Search for the cell housing the specified text and yield its (x, y) center coordinate. 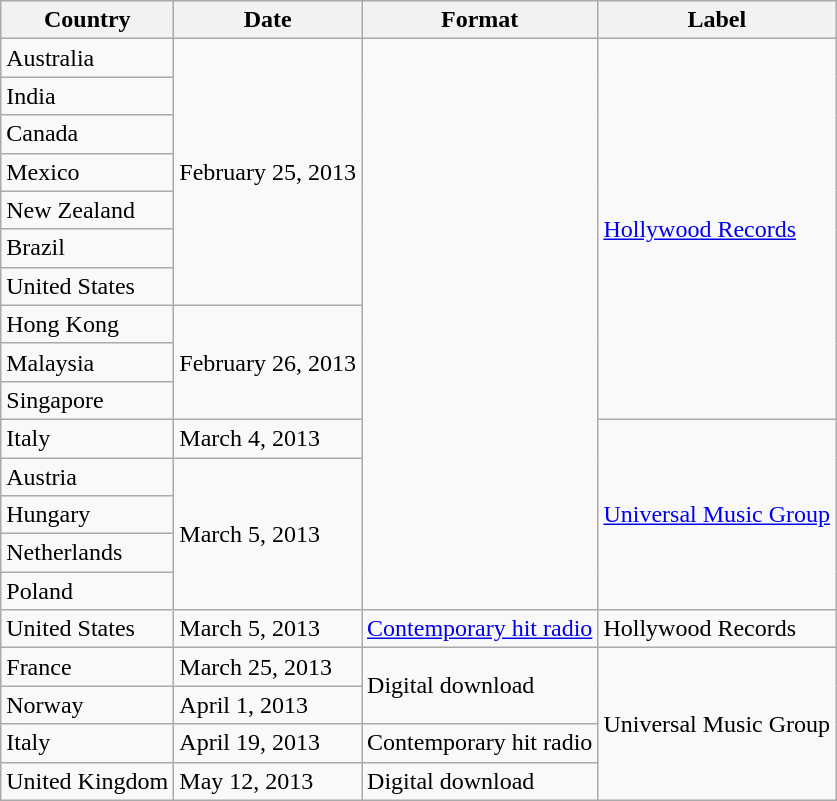
April 1, 2013 (268, 705)
Singapore (88, 400)
Format (480, 20)
France (88, 667)
Date (268, 20)
Hong Kong (88, 324)
Poland (88, 591)
Austria (88, 477)
Country (88, 20)
May 12, 2013 (268, 781)
Canada (88, 134)
Australia (88, 58)
India (88, 96)
March 4, 2013 (268, 438)
Hungary (88, 515)
March 25, 2013 (268, 667)
April 19, 2013 (268, 743)
Norway (88, 705)
New Zealand (88, 210)
February 25, 2013 (268, 172)
Brazil (88, 248)
Malaysia (88, 362)
Mexico (88, 172)
Netherlands (88, 553)
United Kingdom (88, 781)
Label (717, 20)
February 26, 2013 (268, 362)
